Identify which cell holds the provided text, then report its (x, y) central coordinate. 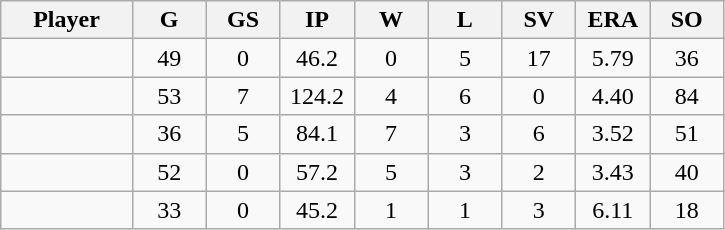
SV (539, 20)
4 (391, 96)
4.40 (613, 96)
2 (539, 172)
3.52 (613, 134)
40 (687, 172)
GS (243, 20)
49 (169, 58)
18 (687, 210)
SO (687, 20)
84.1 (317, 134)
Player (66, 20)
3.43 (613, 172)
G (169, 20)
ERA (613, 20)
45.2 (317, 210)
33 (169, 210)
51 (687, 134)
124.2 (317, 96)
52 (169, 172)
46.2 (317, 58)
6.11 (613, 210)
L (465, 20)
57.2 (317, 172)
17 (539, 58)
5.79 (613, 58)
84 (687, 96)
W (391, 20)
IP (317, 20)
53 (169, 96)
